Capture the cell that displays the provided text and extract its [x, y] central coordinate. 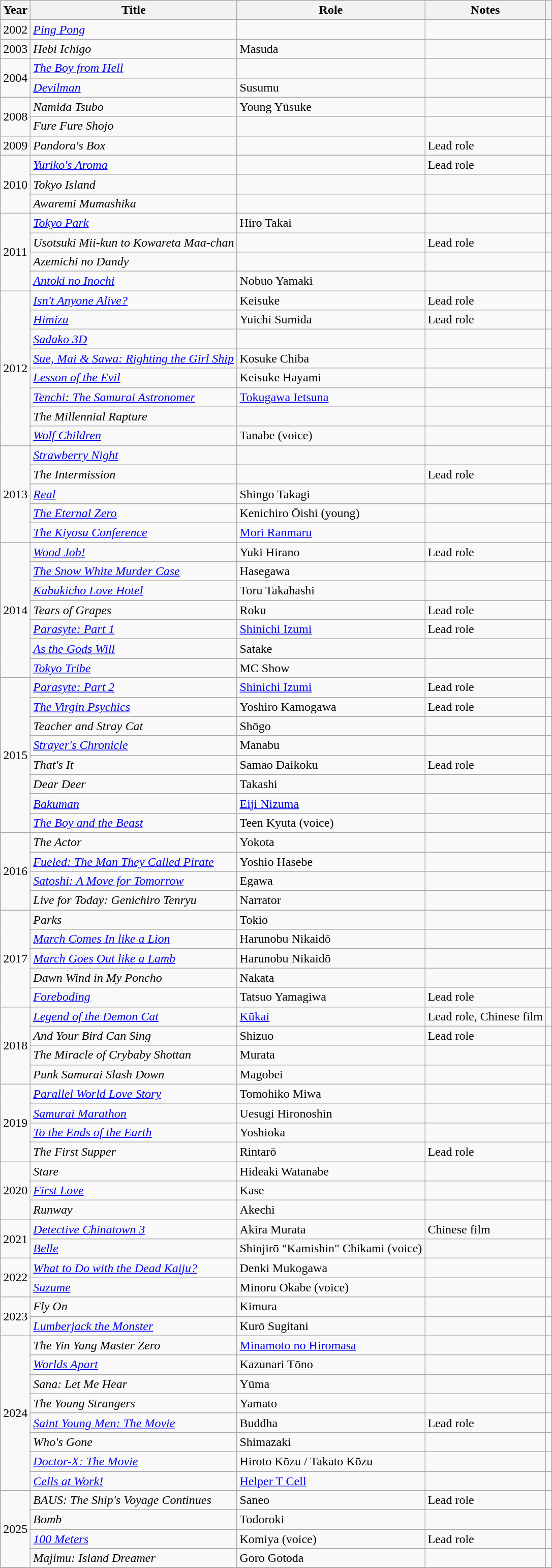
Fly On [134, 1307]
2021 [15, 1239]
Awaremi Mumashika [134, 203]
Narrator [331, 900]
Kimura [331, 1307]
Yoshio Hasebe [331, 862]
2015 [15, 755]
Tenchi: The Samurai Astronomer [134, 397]
Detective Chinatown 3 [134, 1229]
2022 [15, 1278]
Egawa [331, 881]
Title [134, 10]
What to Do with the Dead Kaiju? [134, 1268]
Minamoto no Hiromasa [331, 1345]
The Boy from Hell [134, 68]
Wood Job! [134, 552]
Satoshi: A Move for Tomorrow [134, 881]
Masuda [331, 49]
Keisuke Hayami [331, 378]
Tokio [331, 920]
That's It [134, 765]
The Actor [134, 842]
Tokyo Island [134, 184]
Keisuke [331, 300]
The Yin Yang Master Zero [134, 1345]
Sana: Let Me Hear [134, 1384]
Role [331, 10]
Helper T Cell [331, 1481]
Kenichiro Ōishi (young) [331, 513]
Pandora's Box [134, 145]
2017 [15, 958]
Lesson of the Evil [134, 378]
Goro Gotoda [331, 1558]
2004 [15, 78]
First Love [134, 1191]
Antoki no Inochi [134, 281]
Parallel World Love Story [134, 1094]
Shingo Takagi [331, 494]
Yoshiro Kamogawa [331, 707]
Sue, Mai & Sawa: Righting the Girl Ship [134, 358]
2020 [15, 1190]
2024 [15, 1413]
Yuichi Sumida [331, 320]
Tokyo Tribe [134, 668]
And Your Bird Can Sing [134, 1036]
Hasegawa [331, 571]
2013 [15, 494]
Himizu [134, 320]
Yamato [331, 1403]
Tokugawa Ietsuna [331, 397]
Saneo [331, 1500]
Yoshioka [331, 1132]
Shizuo [331, 1036]
Nobuo Yamaki [331, 281]
2019 [15, 1123]
2002 [15, 29]
Manabu [331, 745]
Takashi [331, 784]
100 Meters [134, 1539]
The Millennial Rapture [134, 416]
Young Yūsuke [331, 107]
Eiji Nizuma [331, 803]
Devilman [134, 87]
2012 [15, 368]
Akechi [331, 1210]
Satake [331, 649]
2018 [15, 1045]
Strayer's Chronicle [134, 745]
Yuriko's Aroma [134, 165]
The Snow White Murder Case [134, 571]
Kurō Sugitani [331, 1326]
Bakuman [134, 803]
Toru Takahashi [331, 591]
Hebi Ichigo [134, 49]
Who's Gone [134, 1442]
2003 [15, 49]
2011 [15, 252]
Shimazaki [331, 1442]
Roku [331, 610]
The Eternal Zero [134, 513]
Tokyo Park [134, 223]
BAUS: The Ship's Voyage Continues [134, 1500]
Komiya (voice) [331, 1539]
Minoru Okabe (voice) [331, 1287]
Sadako 3D [134, 339]
Chinese film [485, 1229]
Legend of the Demon Cat [134, 1016]
Strawberry Night [134, 455]
As the Gods Will [134, 649]
MC Show [331, 668]
Kosuke Chiba [331, 358]
Akira Murata [331, 1229]
Tanabe (voice) [331, 436]
Bomb [134, 1520]
Nakata [331, 978]
Runway [134, 1210]
Teen Kyuta (voice) [331, 823]
Susumu [331, 87]
Tatsuo Yamagiwa [331, 997]
Buddha [331, 1423]
Majimu: Island Dreamer [134, 1558]
The First Supper [134, 1152]
Parks [134, 920]
Saint Young Men: The Movie [134, 1423]
2010 [15, 184]
Cells at Work! [134, 1481]
The Miracle of Crybaby Shottan [134, 1055]
The Kiyosu Conference [134, 532]
Teacher and Stray Cat [134, 726]
The Intermission [134, 474]
Real [134, 494]
Hiroto Kōzu / Takato Kōzu [331, 1461]
Yokota [331, 842]
Live for Today: Genichiro Tenryu [134, 900]
Rintarō [331, 1152]
March Comes In like a Lion [134, 939]
Worlds Apart [134, 1365]
Kabukicho Love Hotel [134, 591]
Tears of Grapes [134, 610]
Murata [331, 1055]
Samao Daikoku [331, 765]
Wolf Children [134, 436]
Todoroki [331, 1520]
Lumberjack the Monster [134, 1326]
2009 [15, 145]
Fueled: The Man They Called Pirate [134, 862]
Denki Mukogawa [331, 1268]
Uesugi Hironoshin [331, 1113]
Yūma [331, 1384]
Fure Fure Shojo [134, 126]
Dawn Wind in My Poncho [134, 978]
Belle [134, 1249]
Isn't Anyone Alive? [134, 300]
Yuki Hirano [331, 552]
Mori Ranmaru [331, 532]
Stare [134, 1171]
Suzume [134, 1287]
Namida Tsubo [134, 107]
The Boy and the Beast [134, 823]
Tomohiko Miwa [331, 1094]
2025 [15, 1529]
Ping Pong [134, 29]
Lead role, Chinese film [485, 1016]
Kase [331, 1191]
Magobei [331, 1074]
Dear Deer [134, 784]
Parasyte: Part 2 [134, 687]
Shōgo [331, 726]
Samurai Marathon [134, 1113]
Parasyte: Part 1 [134, 629]
Foreboding [134, 997]
To the Ends of the Earth [134, 1132]
Kazunari Tōno [331, 1365]
Usotsuki Mii-kun to Kowareta Maa-chan [134, 243]
Azemichi no Dandy [134, 262]
Kūkai [331, 1016]
Doctor-X: The Movie [134, 1461]
2023 [15, 1316]
March Goes Out like a Lamb [134, 958]
Punk Samurai Slash Down [134, 1074]
Year [15, 10]
2008 [15, 116]
The Young Strangers [134, 1403]
2016 [15, 871]
Hideaki Watanabe [331, 1171]
The Virgin Psychics [134, 707]
2014 [15, 610]
Shinjirō "Kamishin" Chikami (voice) [331, 1249]
Hiro Takai [331, 223]
Notes [485, 10]
